For the text-containing cell, return its midpoint in (X, Y) coordinate format. 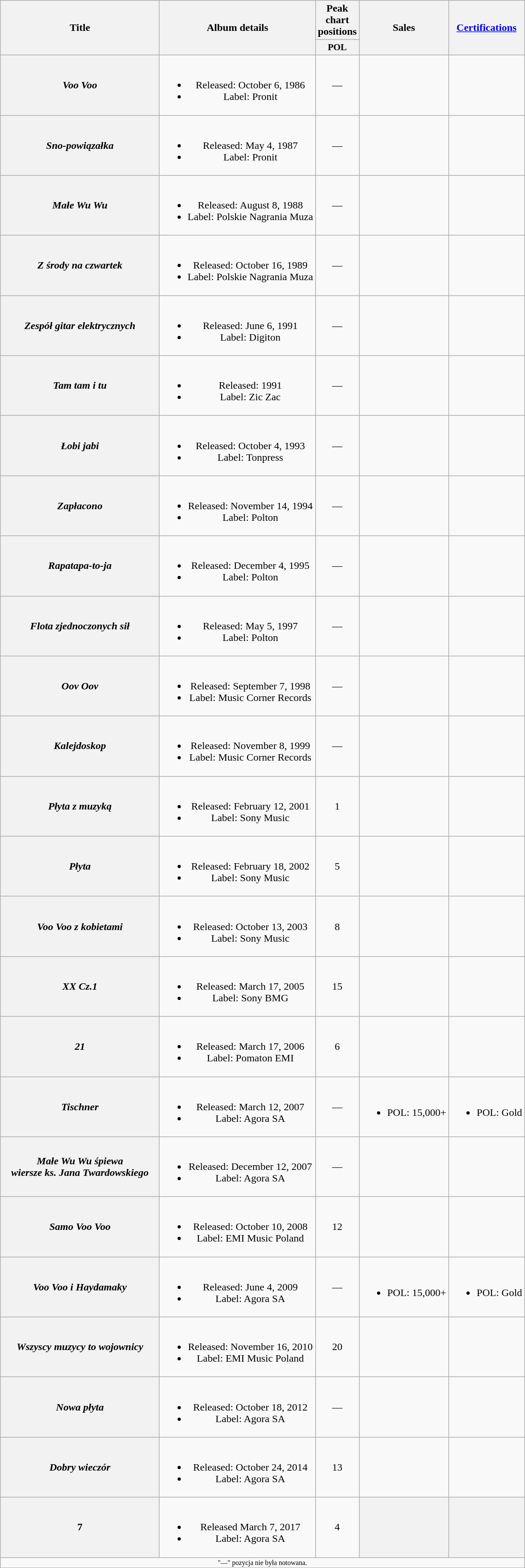
Released: October 10, 2008Label: EMI Music Poland (238, 1227)
Released: October 24, 2014Label: Agora SA (238, 1467)
Peak chart positions (337, 20)
Płyta (80, 866)
Released: March 17, 2006Label: Pomaton EMI (238, 1046)
"—" pozycja nie była notowana. (262, 1562)
Released: August 8, 1988Label: Polskie Nagrania Muza (238, 205)
7 (80, 1527)
Kalejdoskop (80, 746)
6 (337, 1046)
20 (337, 1347)
Małe Wu Wu (80, 205)
Zespół gitar elektrycznych (80, 326)
Released: March 12, 2007Label: Agora SA (238, 1107)
Sales (404, 28)
Sno-powiązałka (80, 145)
Released: December 12, 2007Label: Agora SA (238, 1167)
Dobry wieczór (80, 1467)
1 (337, 806)
Title (80, 28)
13 (337, 1467)
Released: September 7, 1998Label: Music Corner Records (238, 686)
Tischner (80, 1107)
Tam tam i tu (80, 386)
15 (337, 986)
21 (80, 1046)
Nowa płyta (80, 1407)
Wszyscy muzycy to wojownicy (80, 1347)
Certifications (486, 28)
Voo Voo z kobietami (80, 926)
4 (337, 1527)
Voo Voo (80, 85)
Released: October 13, 2003Label: Sony Music (238, 926)
Released: October 18, 2012Label: Agora SA (238, 1407)
Released: June 4, 2009Label: Agora SA (238, 1287)
Z środy na czwartek (80, 266)
Released: October 16, 1989Label: Polskie Nagrania Muza (238, 266)
Released: December 4, 1995Label: Polton (238, 566)
Voo Voo i Haydamaky (80, 1287)
Łobi jabi (80, 446)
Płyta z muzyką (80, 806)
Released: June 6, 1991Label: Digiton (238, 326)
Released: February 18, 2002Label: Sony Music (238, 866)
Samo Voo Voo (80, 1227)
8 (337, 926)
5 (337, 866)
Released: May 5, 1997Label: Polton (238, 626)
Małe Wu Wu śpiewawiersze ks. Jana Twardowskiego (80, 1167)
POL (337, 48)
Album details (238, 28)
Released: February 12, 2001Label: Sony Music (238, 806)
Released: 1991Label: Zic Zac (238, 386)
Released: October 4, 1993Label: Tonpress (238, 446)
Released March 7, 2017Label: Agora SA (238, 1527)
Released: May 4, 1987Label: Pronit (238, 145)
Released: October 6, 1986Label: Pronit (238, 85)
12 (337, 1227)
Zapłacono (80, 506)
Flota zjednoczonych sił (80, 626)
Released: November 8, 1999Label: Music Corner Records (238, 746)
Released: November 16, 2010Label: EMI Music Poland (238, 1347)
Released: November 14, 1994Label: Polton (238, 506)
XX Cz.1 (80, 986)
Rapatapa-to-ja (80, 566)
Oov Oov (80, 686)
Released: March 17, 2005Label: Sony BMG (238, 986)
